Scan for the cell matching the given text and deliver its [x, y] coordinate at center. 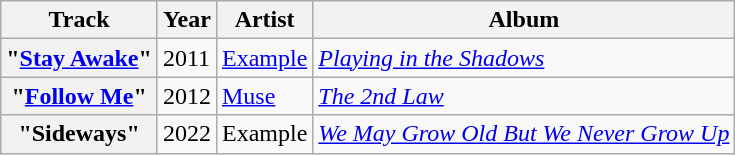
2022 [186, 134]
We May Grow Old But We Never Grow Up [524, 134]
Album [524, 20]
Artist [264, 20]
2012 [186, 96]
"Sideways" [80, 134]
"Stay Awake" [80, 58]
Track [80, 20]
Muse [264, 96]
Year [186, 20]
"Follow Me" [80, 96]
The 2nd Law [524, 96]
2011 [186, 58]
Playing in the Shadows [524, 58]
